Identify which cell holds the provided text, then report its (x, y) central coordinate. 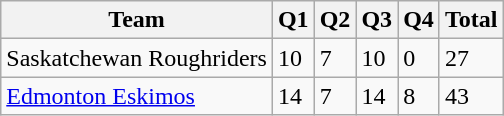
Edmonton Eskimos (137, 96)
27 (471, 58)
Total (471, 20)
Q3 (377, 20)
43 (471, 96)
8 (419, 96)
Team (137, 20)
Q1 (293, 20)
Q4 (419, 20)
Saskatchewan Roughriders (137, 58)
Q2 (335, 20)
0 (419, 58)
